Scan for the cell matching the given text and deliver its [x, y] coordinate at center. 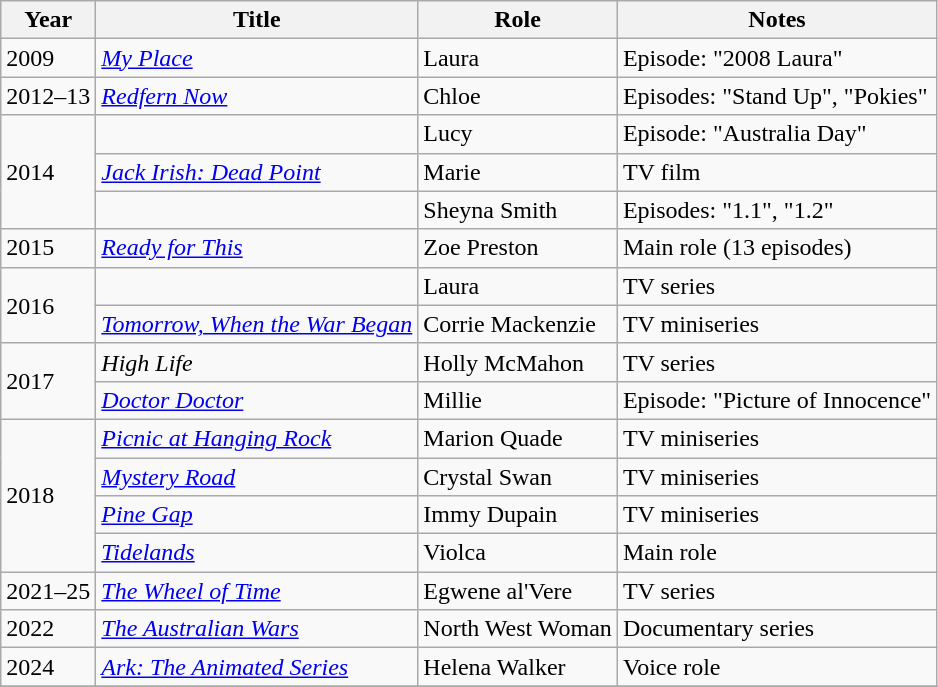
My Place [257, 58]
North West Woman [518, 629]
Tomorrow, When the War Began [257, 324]
Immy Dupain [518, 515]
2012–13 [48, 96]
The Australian Wars [257, 629]
2015 [48, 248]
Notes [776, 20]
Episode: "2008 Laura" [776, 58]
Pine Gap [257, 515]
2017 [48, 381]
2021–25 [48, 591]
Ready for This [257, 248]
Documentary series [776, 629]
2014 [48, 172]
Sheyna Smith [518, 210]
High Life [257, 362]
Egwene al'Vere [518, 591]
Crystal Swan [518, 477]
TV film [776, 172]
Main role [776, 553]
The Wheel of Time [257, 591]
Voice role [776, 667]
Chloe [518, 96]
Role [518, 20]
Title [257, 20]
Violca [518, 553]
Redfern Now [257, 96]
Millie [518, 400]
Lucy [518, 134]
Episode: "Australia Day" [776, 134]
Doctor Doctor [257, 400]
2018 [48, 495]
Ark: The Animated Series [257, 667]
Marie [518, 172]
2024 [48, 667]
Corrie Mackenzie [518, 324]
Tidelands [257, 553]
Picnic at Hanging Rock [257, 438]
Mystery Road [257, 477]
Helena Walker [518, 667]
Episodes: "1.1", "1.2" [776, 210]
Zoe Preston [518, 248]
2009 [48, 58]
Marion Quade [518, 438]
2022 [48, 629]
2016 [48, 305]
Jack Irish: Dead Point [257, 172]
Holly McMahon [518, 362]
Year [48, 20]
Episode: "Picture of Innocence" [776, 400]
Main role (13 episodes) [776, 248]
Episodes: "Stand Up", "Pokies" [776, 96]
